Capture the cell that displays the provided text and extract its [x, y] central coordinate. 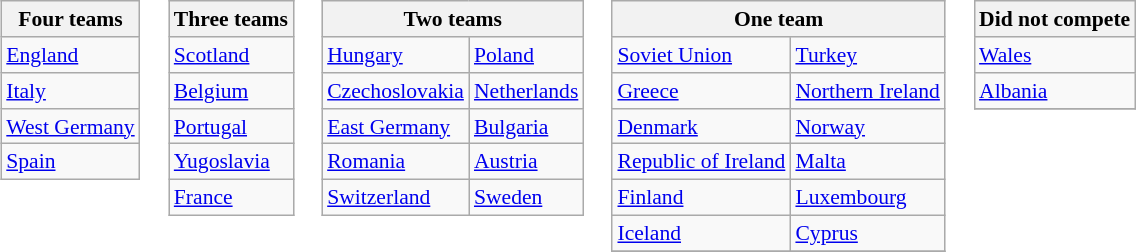
Wales [1054, 55]
Switzerland [396, 197]
Northern Ireland [868, 91]
Portugal [231, 126]
Albania [1054, 91]
Republic of Ireland [701, 162]
One team [778, 19]
Sweden [526, 197]
Hungary [396, 55]
Soviet Union [701, 55]
France [231, 197]
Spain [70, 162]
Scotland [231, 55]
Austria [526, 162]
Cyprus [868, 233]
Malta [868, 162]
Italy [70, 91]
Bulgaria [526, 126]
Turkey [868, 55]
Poland [526, 55]
East Germany [396, 126]
Romania [396, 162]
Belgium [231, 91]
West Germany [70, 126]
Netherlands [526, 91]
Three teams [231, 19]
Did not compete [1054, 19]
Denmark [701, 126]
Norway [868, 126]
Iceland [701, 233]
Four teams [70, 19]
Czechoslovakia [396, 91]
Finland [701, 197]
Two teams [452, 19]
England [70, 55]
Luxembourg [868, 197]
Greece [701, 91]
Yugoslavia [231, 162]
